Detect which cell encompasses the target text, then output its (X, Y) center coordinate. 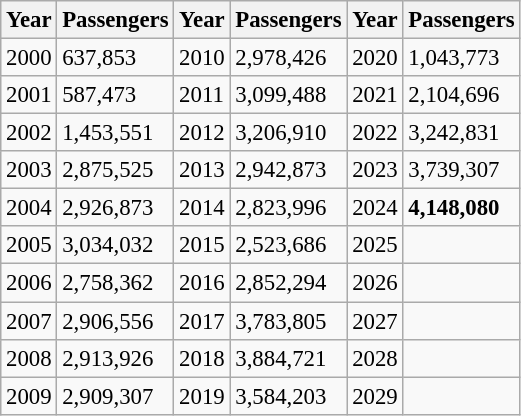
2010 (202, 58)
3,739,307 (462, 170)
1,453,551 (116, 133)
1,043,773 (462, 58)
2008 (29, 358)
2,823,996 (288, 208)
2006 (29, 283)
3,783,805 (288, 321)
2014 (202, 208)
2019 (202, 396)
2,104,696 (462, 95)
2015 (202, 245)
3,034,032 (116, 245)
2029 (375, 396)
637,853 (116, 58)
2017 (202, 321)
2002 (29, 133)
2,942,873 (288, 170)
3,242,831 (462, 133)
2021 (375, 95)
2026 (375, 283)
2025 (375, 245)
3,099,488 (288, 95)
2003 (29, 170)
2,758,362 (116, 283)
2,523,686 (288, 245)
2023 (375, 170)
2,909,307 (116, 396)
2001 (29, 95)
2027 (375, 321)
4,148,080 (462, 208)
2005 (29, 245)
2,875,525 (116, 170)
2016 (202, 283)
2012 (202, 133)
2024 (375, 208)
3,884,721 (288, 358)
2,906,556 (116, 321)
2,978,426 (288, 58)
2009 (29, 396)
2013 (202, 170)
3,206,910 (288, 133)
2007 (29, 321)
2028 (375, 358)
2018 (202, 358)
2011 (202, 95)
3,584,203 (288, 396)
2,926,873 (116, 208)
2000 (29, 58)
587,473 (116, 95)
2022 (375, 133)
2,852,294 (288, 283)
2020 (375, 58)
2004 (29, 208)
2,913,926 (116, 358)
